Scan for the cell matching the given text and deliver its (x, y) coordinate at center. 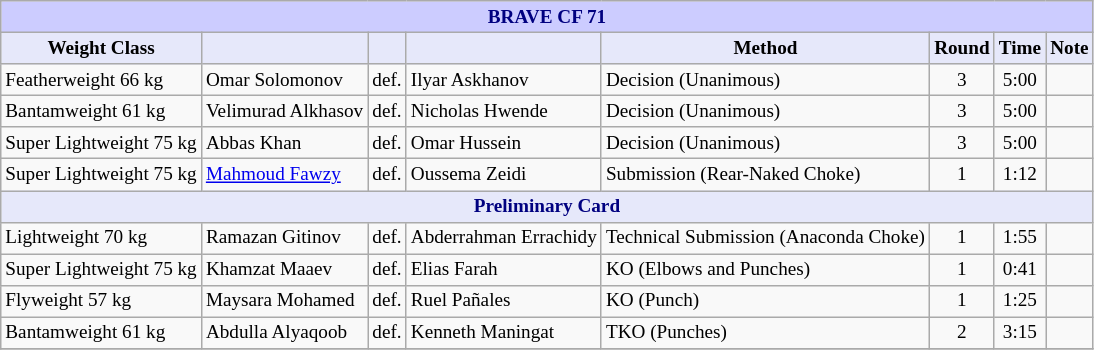
Abderrahman Errachidy (504, 238)
Oussema Zeidi (504, 175)
0:41 (1020, 270)
Ilyar Askhanov (504, 80)
Featherweight 66 kg (102, 80)
TKO (Punches) (765, 333)
Ramazan Gitinov (284, 238)
Lightweight 70 kg (102, 238)
Flyweight 57 kg (102, 301)
Abbas Khan (284, 143)
Abdulla Alyaqoob (284, 333)
Time (1020, 48)
Nicholas Hwende (504, 111)
Submission (Rear-Naked Choke) (765, 175)
KO (Punch) (765, 301)
Preliminary Card (547, 206)
Round (962, 48)
Omar Hussein (504, 143)
Weight Class (102, 48)
Khamzat Maaev (284, 270)
2 (962, 333)
1:25 (1020, 301)
Ruel Pañales (504, 301)
Elias Farah (504, 270)
1:12 (1020, 175)
Maysara Mohamed (284, 301)
Mahmoud Fawzy (284, 175)
1:55 (1020, 238)
Method (765, 48)
KO (Elbows and Punches) (765, 270)
Velimurad Alkhasov (284, 111)
Kenneth Maningat (504, 333)
Note (1070, 48)
3:15 (1020, 333)
Technical Submission (Anaconda Choke) (765, 238)
Omar Solomonov (284, 80)
BRAVE CF 71 (547, 17)
